Search for the cell housing the specified text and yield its [X, Y] center coordinate. 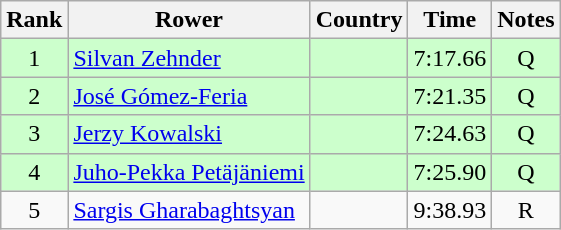
2 [34, 96]
R [526, 210]
Notes [526, 20]
Rower [189, 20]
7:24.63 [450, 134]
9:38.93 [450, 210]
Juho-Pekka Petäjäniemi [189, 172]
7:21.35 [450, 96]
Rank [34, 20]
Country [359, 20]
7:25.90 [450, 172]
3 [34, 134]
Silvan Zehnder [189, 58]
Sargis Gharabaghtsyan [189, 210]
Jerzy Kowalski [189, 134]
7:17.66 [450, 58]
Time [450, 20]
José Gómez-Feria [189, 96]
5 [34, 210]
4 [34, 172]
1 [34, 58]
